Search for the cell housing the specified text and yield its [x, y] center coordinate. 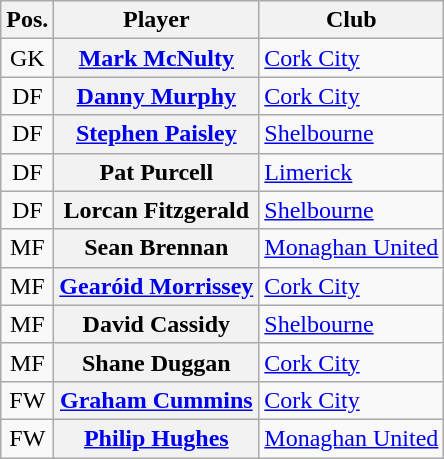
Pat Purcell [156, 172]
Pos. [28, 20]
GK [28, 58]
Limerick [352, 172]
Lorcan Fitzgerald [156, 210]
Stephen Paisley [156, 134]
Gearóid Morrissey [156, 286]
Graham Cummins [156, 400]
David Cassidy [156, 324]
Philip Hughes [156, 438]
Club [352, 20]
Player [156, 20]
Shane Duggan [156, 362]
Danny Murphy [156, 96]
Sean Brennan [156, 248]
Mark McNulty [156, 58]
